Locate the cell with the specified text and output its (X, Y) center coordinate. 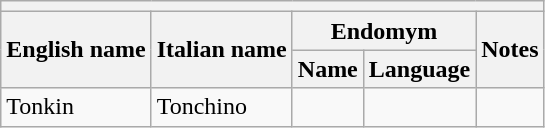
Endomym (384, 31)
Tonchino (222, 107)
English name (76, 50)
Notes (510, 50)
Name (328, 69)
Tonkin (76, 107)
Language (419, 69)
Italian name (222, 50)
